Provide the (X, Y) coordinate of the cell's center where the given text is located.  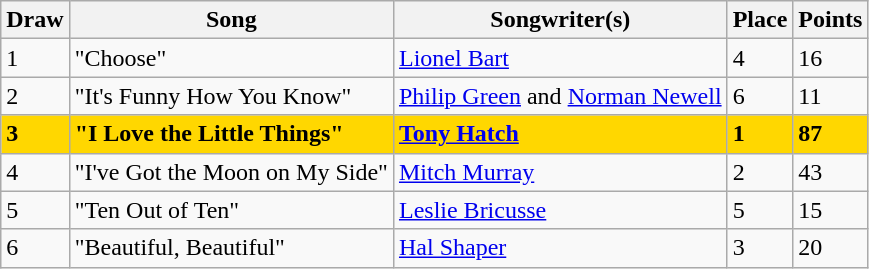
Mitch Murray (560, 172)
Leslie Bricusse (560, 210)
Songwriter(s) (560, 20)
"It's Funny How You Know" (231, 96)
Place (760, 20)
"Choose" (231, 58)
15 (830, 210)
Song (231, 20)
"I Love the Little Things" (231, 134)
"Beautiful, Beautiful" (231, 248)
Tony Hatch (560, 134)
16 (830, 58)
11 (830, 96)
Hal Shaper (560, 248)
87 (830, 134)
Philip Green and Norman Newell (560, 96)
20 (830, 248)
Points (830, 20)
Lionel Bart (560, 58)
Draw (35, 20)
"I've Got the Moon on My Side" (231, 172)
"Ten Out of Ten" (231, 210)
43 (830, 172)
